Return [x, y] of the center of cell containing provided text 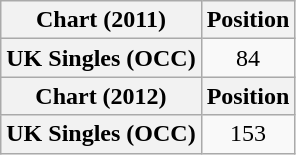
84 [248, 58]
Chart (2011) [101, 20]
Chart (2012) [101, 96]
153 [248, 134]
